Determine the (X, Y) coordinate at the center of the cell enclosing the given text.  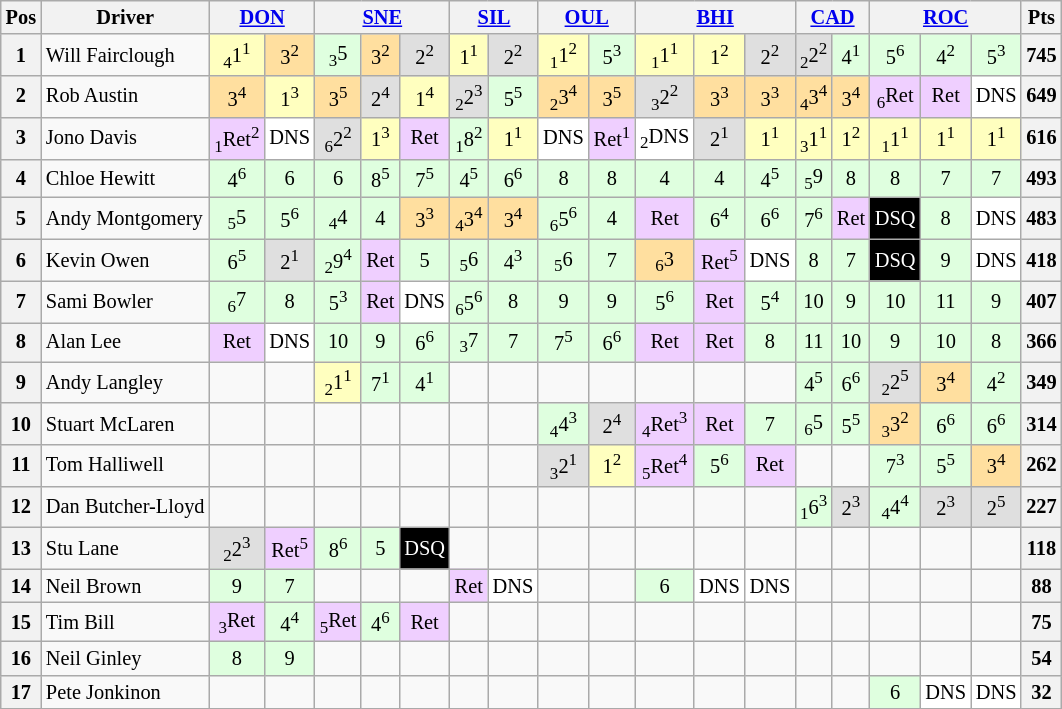
211 (338, 382)
15 (21, 622)
2DNS (664, 138)
745 (1041, 55)
ROC (946, 17)
Chloe Hewitt (125, 178)
163 (814, 507)
Pete Jonkinon (125, 692)
Kevin Owen (125, 260)
Neil Brown (125, 586)
227 (1041, 507)
349 (1041, 382)
2 (21, 97)
64 (719, 219)
3Ret (236, 622)
Pos (21, 17)
67 (236, 302)
1Ret2 (236, 138)
25 (996, 507)
SNE (382, 17)
Driver (125, 17)
Sami Bowler (125, 302)
Tom Halliwell (125, 465)
Neil Ginley (125, 658)
411 (236, 55)
112 (563, 55)
225 (895, 382)
234 (563, 97)
17 (21, 692)
Tim Bill (125, 622)
3 (21, 138)
86 (338, 548)
Andy Langley (125, 382)
294 (338, 260)
649 (1041, 97)
88 (1041, 586)
443 (563, 424)
BHI (715, 17)
Pts (1041, 17)
37 (469, 342)
321 (563, 465)
CAD (832, 17)
332 (895, 424)
Stuart McLaren (125, 424)
314 (1041, 424)
Alan Lee (125, 342)
85 (380, 178)
Jono Davis (125, 138)
SIL (494, 17)
71 (380, 382)
5Ret4 (664, 465)
16 (21, 658)
OUL (586, 17)
73 (895, 465)
Stu Lane (125, 548)
1 (21, 55)
4Ret3 (664, 424)
6Ret (895, 97)
59 (814, 178)
Rob Austin (125, 97)
493 (1041, 178)
418 (1041, 260)
Andy Montgomery (125, 219)
444 (895, 507)
DON (262, 17)
311 (814, 138)
5Ret (338, 622)
622 (338, 138)
Ret1 (612, 138)
366 (1041, 342)
262 (1041, 465)
182 (469, 138)
407 (1041, 302)
Will Fairclough (125, 55)
222 (814, 55)
63 (664, 260)
Dan Butcher-Lloyd (125, 507)
43 (513, 260)
76 (814, 219)
322 (664, 97)
616 (1041, 138)
118 (1041, 548)
483 (1041, 219)
